Return [x, y] of the center of cell containing provided text 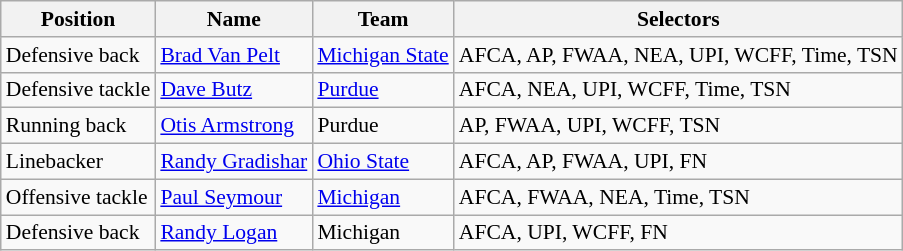
Running back [78, 126]
Selectors [678, 19]
Ohio State [382, 162]
Name [234, 19]
AFCA, AP, FWAA, UPI, FN [678, 162]
AP, FWAA, UPI, WCFF, TSN [678, 126]
Paul Seymour [234, 197]
Randy Gradishar [234, 162]
Brad Van Pelt [234, 55]
Team [382, 19]
Dave Butz [234, 90]
Defensive tackle [78, 90]
AFCA, FWAA, NEA, Time, TSN [678, 197]
Otis Armstrong [234, 126]
AFCA, NEA, UPI, WCFF, Time, TSN [678, 90]
AFCA, UPI, WCFF, FN [678, 233]
Randy Logan [234, 233]
Michigan State [382, 55]
Offensive tackle [78, 197]
Position [78, 19]
AFCA, AP, FWAA, NEA, UPI, WCFF, Time, TSN [678, 55]
Linebacker [78, 162]
